Scan for the cell matching the given text and deliver its (x, y) coordinate at center. 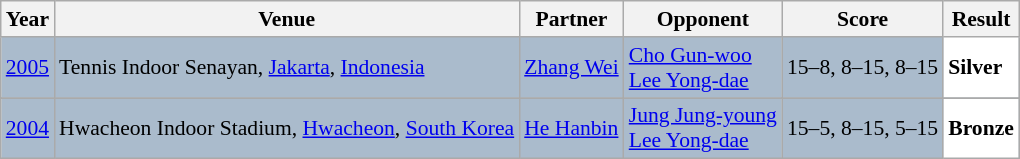
Partner (572, 19)
Bronze (981, 128)
Opponent (703, 19)
Tennis Indoor Senayan, Jakarta, Indonesia (286, 68)
2005 (28, 68)
Silver (981, 68)
2004 (28, 128)
Cho Gun-woo Lee Yong-dae (703, 68)
Jung Jung-young Lee Yong-dae (703, 128)
Venue (286, 19)
Hwacheon Indoor Stadium, Hwacheon, South Korea (286, 128)
15–5, 8–15, 5–15 (862, 128)
Zhang Wei (572, 68)
He Hanbin (572, 128)
Score (862, 19)
15–8, 8–15, 8–15 (862, 68)
Year (28, 19)
Result (981, 19)
